Capture the cell that displays the provided text and extract its (x, y) central coordinate. 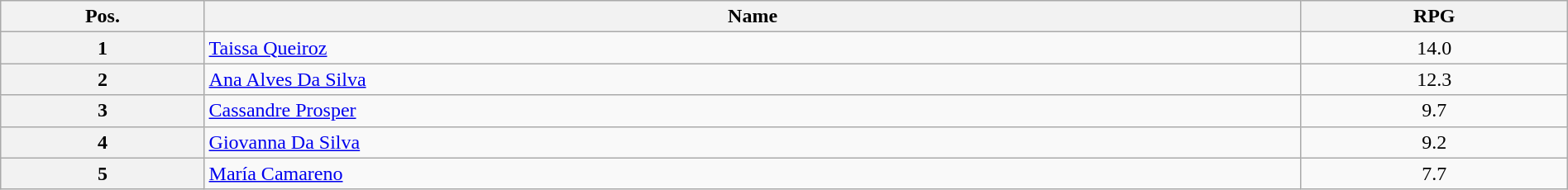
12.3 (1434, 79)
Giovanna Da Silva (753, 142)
3 (103, 111)
María Camareno (753, 173)
Taissa Queiroz (753, 48)
Pos. (103, 17)
Name (753, 17)
Ana Alves Da Silva (753, 79)
RPG (1434, 17)
Cassandre Prosper (753, 111)
5 (103, 173)
9.2 (1434, 142)
1 (103, 48)
9.7 (1434, 111)
7.7 (1434, 173)
2 (103, 79)
4 (103, 142)
14.0 (1434, 48)
